Return the [X, Y] coordinate for the center point of the cell that contains the specified text.  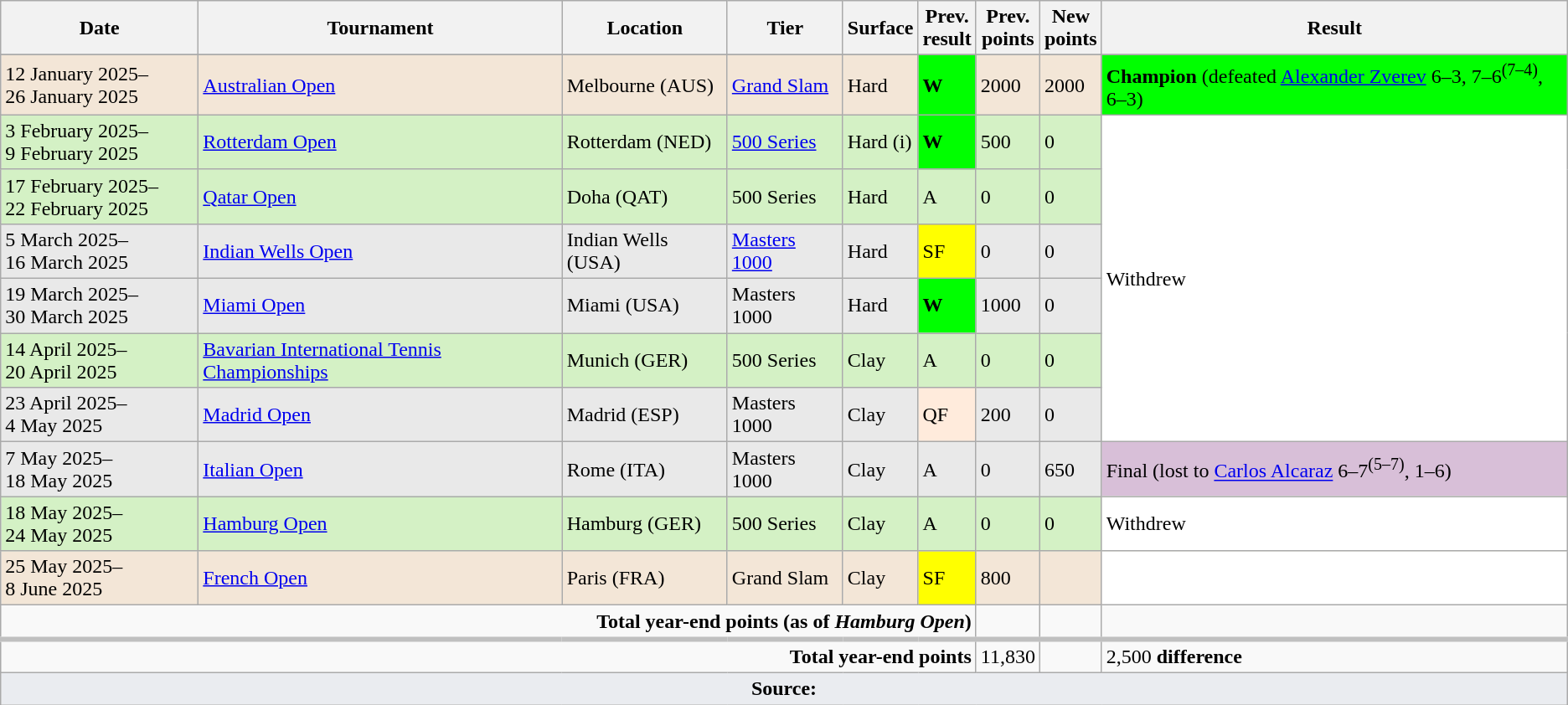
Bavarian International Tennis Championships [380, 360]
19 March 2025–30 March 2025 [100, 306]
Madrid Open [380, 415]
Munich (GER) [645, 360]
Prev.points [1008, 28]
Tournament [380, 28]
14 April 2025–20 April 2025 [100, 360]
7 May 2025–18 May 2025 [100, 469]
Hard (i) [880, 142]
12 January 2025–26 January 2025 [100, 85]
Prev.result [946, 28]
800 [1008, 578]
Miami (USA) [645, 306]
1000 [1008, 306]
3 February 2025–9 February 2025 [100, 142]
18 May 2025–24 May 2025 [100, 524]
Rome (ITA) [645, 469]
Tier [785, 28]
Paris (FRA) [645, 578]
5 March 2025–16 March 2025 [100, 251]
Final (lost to Carlos Alcaraz 6–7(5–7), 1–6) [1334, 469]
French Open [380, 578]
Italian Open [380, 469]
Hamburg Open [380, 524]
Qatar Open [380, 196]
Melbourne (AUS) [645, 85]
Hamburg (GER) [645, 524]
QF [946, 415]
Rotterdam (NED) [645, 142]
Result [1334, 28]
650 [1070, 469]
Indian Wells Open [380, 251]
11,830 [1008, 656]
Source: [784, 689]
Miami Open [380, 306]
Australian Open [380, 85]
Indian Wells (USA) [645, 251]
Doha (QAT) [645, 196]
200 [1008, 415]
Location [645, 28]
Surface [880, 28]
17 February 2025–22 February 2025 [100, 196]
500 [1008, 142]
25 May 2025–8 June 2025 [100, 578]
Date [100, 28]
Total year-end points (as of Hamburg Open) [489, 622]
Rotterdam Open [380, 142]
Champion (defeated Alexander Zverev 6–3, 7–6(7–4), 6–3) [1334, 85]
Newpoints [1070, 28]
Total year-end points [489, 656]
23 April 2025–4 May 2025 [100, 415]
2,500 difference [1334, 656]
Madrid (ESP) [645, 415]
